Detect which cell encompasses the target text, then output its (x, y) center coordinate. 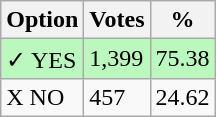
✓ YES (42, 59)
Option (42, 20)
75.38 (182, 59)
Votes (117, 20)
24.62 (182, 97)
X NO (42, 97)
% (182, 20)
1,399 (117, 59)
457 (117, 97)
